Pinpoint the cell where the given text exists, returning its (X, Y) midpoint coordinate. 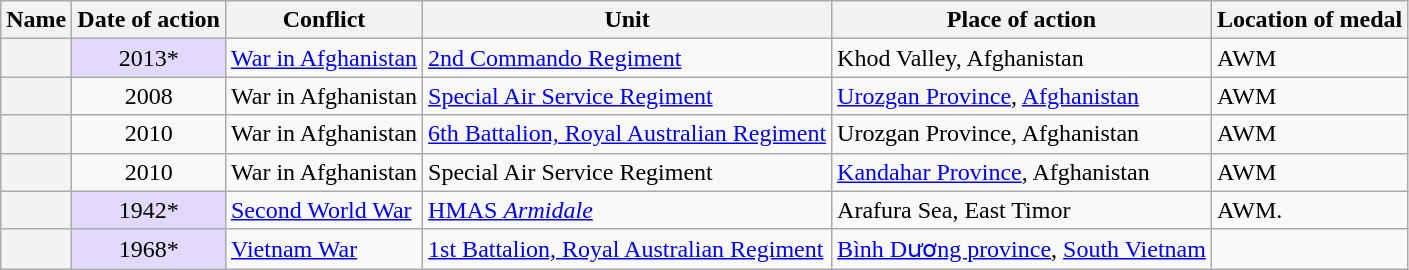
HMAS Armidale (628, 210)
AWM. (1309, 210)
Conflict (324, 20)
Name (36, 20)
2nd Commando Regiment (628, 58)
Arafura Sea, East Timor (1022, 210)
1942* (149, 210)
Location of medal (1309, 20)
2008 (149, 96)
1st Battalion, Royal Australian Regiment (628, 249)
Bình Dương province, South Vietnam (1022, 249)
Kandahar Province, Afghanistan (1022, 172)
Date of action (149, 20)
Second World War (324, 210)
2013* (149, 58)
Vietnam War (324, 249)
1968* (149, 249)
Unit (628, 20)
Khod Valley, Afghanistan (1022, 58)
6th Battalion, Royal Australian Regiment (628, 134)
Place of action (1022, 20)
